Extract the (X, Y) coordinate from the center of the cell holding the provided text.  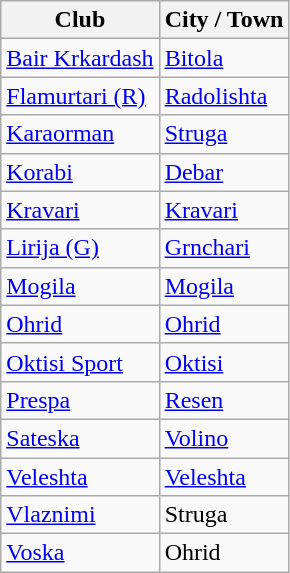
Resen (224, 400)
Korabi (80, 172)
Voska (80, 553)
Vlaznimi (80, 515)
Debar (224, 172)
Oktisi (224, 362)
Karaorman (80, 134)
Volino (224, 438)
City / Town (224, 20)
Sateska (80, 438)
Bitola (224, 58)
Bair Krkardash (80, 58)
Prespa (80, 400)
Club (80, 20)
Grnchari (224, 248)
Oktisi Sport (80, 362)
Flamurtari (R) (80, 96)
Lirija (G) (80, 248)
Radolishta (224, 96)
